Find where the given text appears and provide that cell's center as [X, Y] coordinate. 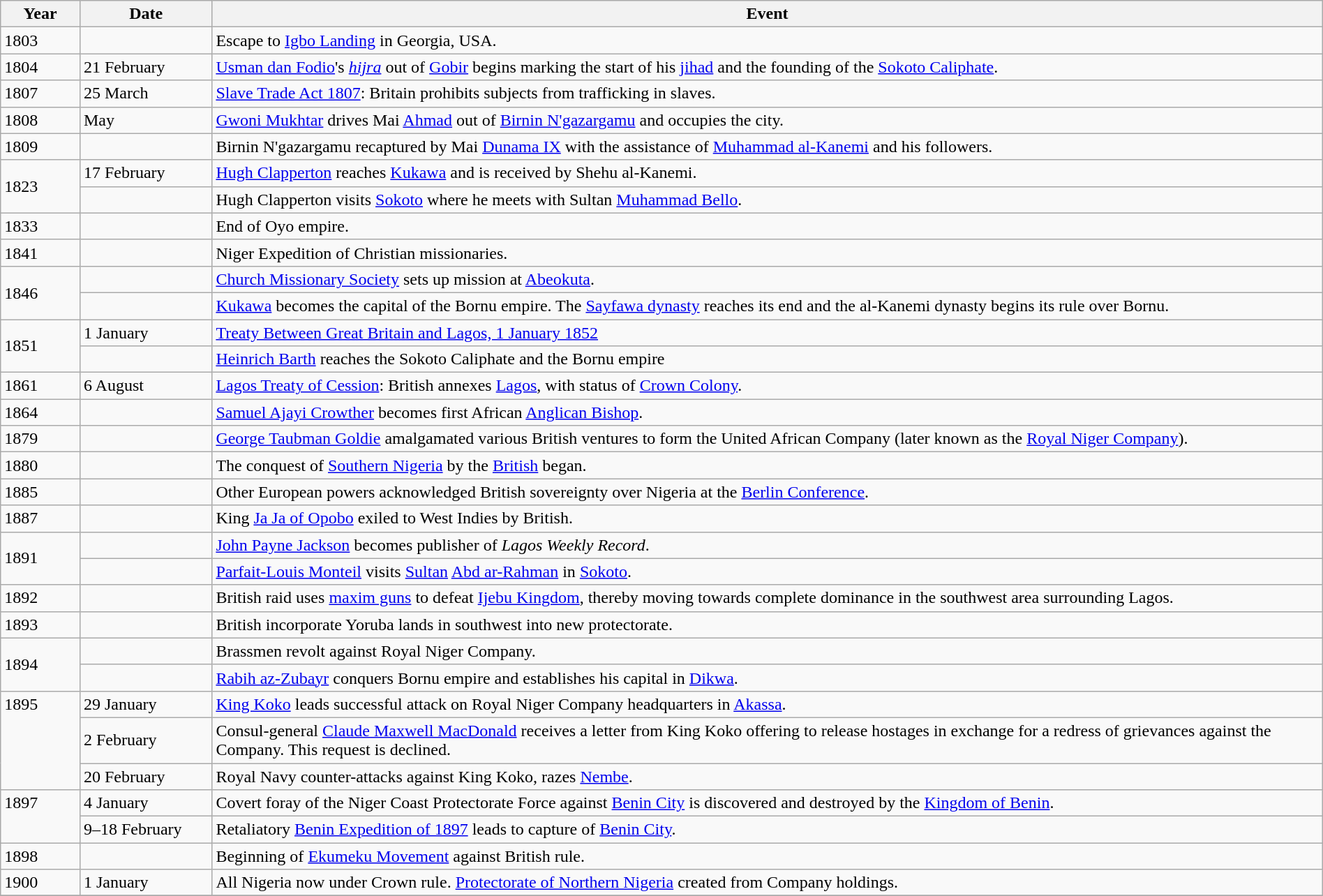
Escape to Igbo Landing in Georgia, USA. [768, 40]
The conquest of Southern Nigeria by the British began. [768, 465]
Royal Navy counter-attacks against King Koko, razes Nembe. [768, 777]
George Taubman Goldie amalgamated various British ventures to form the United African Company (later known as the Royal Niger Company). [768, 439]
1833 [40, 226]
Hugh Clapperton visits Sokoto where he meets with Sultan Muhammad Bello. [768, 200]
1900 [40, 883]
1894 [40, 664]
May [145, 120]
1892 [40, 598]
1861 [40, 386]
1804 [40, 67]
Covert foray of the Niger Coast Protectorate Force against Benin City is discovered and destroyed by the Kingdom of Benin. [768, 803]
Gwoni Mukhtar drives Mai Ahmad out of Birnin N'gazargamu and occupies the city. [768, 120]
Retaliatory Benin Expedition of 1897 leads to capture of Benin City. [768, 830]
John Payne Jackson becomes publisher of Lagos Weekly Record. [768, 545]
Kukawa becomes the capital of the Bornu empire. The Sayfawa dynasty reaches its end and the al-Kanemi dynasty begins its rule over Bornu. [768, 306]
British incorporate Yoruba lands in southwest into new protectorate. [768, 625]
King Ja Ja of Opobo exiled to West Indies by British. [768, 518]
1864 [40, 412]
Beginning of Ekumeku Movement against British rule. [768, 856]
1807 [40, 94]
1880 [40, 465]
Rabih az-Zubayr conquers Bornu empire and establishes his capital in Dikwa. [768, 678]
End of Oyo empire. [768, 226]
Brassmen revolt against Royal Niger Company. [768, 651]
1841 [40, 253]
Usman dan Fodio's hijra out of Gobir begins marking the start of his jihad and the founding of the Sokoto Caliphate. [768, 67]
1846 [40, 292]
17 February [145, 173]
Treaty Between Great Britain and Lagos, 1 January 1852 [768, 333]
Samuel Ajayi Crowther becomes first African Anglican Bishop. [768, 412]
1898 [40, 856]
21 February [145, 67]
6 August [145, 386]
Hugh Clapperton reaches Kukawa and is received by Shehu al-Kanemi. [768, 173]
1893 [40, 625]
1809 [40, 147]
1887 [40, 518]
9–18 February [145, 830]
Heinrich Barth reaches the Sokoto Caliphate and the Bornu empire [768, 359]
Birnin N'gazargamu recaptured by Mai Dunama IX with the assistance of Muhammad al-Kanemi and his followers. [768, 147]
Slave Trade Act 1807: Britain prohibits subjects from trafficking in slaves. [768, 94]
British raid uses maxim guns to defeat Ijebu Kingdom, thereby moving towards complete dominance in the southwest area surrounding Lagos. [768, 598]
Church Missionary Society sets up mission at Abeokuta. [768, 279]
King Koko leads successful attack on Royal Niger Company headquarters in Akassa. [768, 704]
1808 [40, 120]
Other European powers acknowledged British sovereignty over Nigeria at the Berlin Conference. [768, 492]
1879 [40, 439]
1803 [40, 40]
1851 [40, 346]
Lagos Treaty of Cession: British annexes Lagos, with status of Crown Colony. [768, 386]
Event [768, 14]
1885 [40, 492]
All Nigeria now under Crown rule. Protectorate of Northern Nigeria created from Company holdings. [768, 883]
4 January [145, 803]
25 March [145, 94]
1897 [40, 816]
Parfait-Louis Monteil visits Sultan Abd ar-Rahman in Sokoto. [768, 572]
Niger Expedition of Christian missionaries. [768, 253]
1823 [40, 186]
20 February [145, 777]
2 February [145, 740]
29 January [145, 704]
Date [145, 14]
Year [40, 14]
1891 [40, 558]
1895 [40, 740]
